For the text-containing cell, return its midpoint in (X, Y) coordinate format. 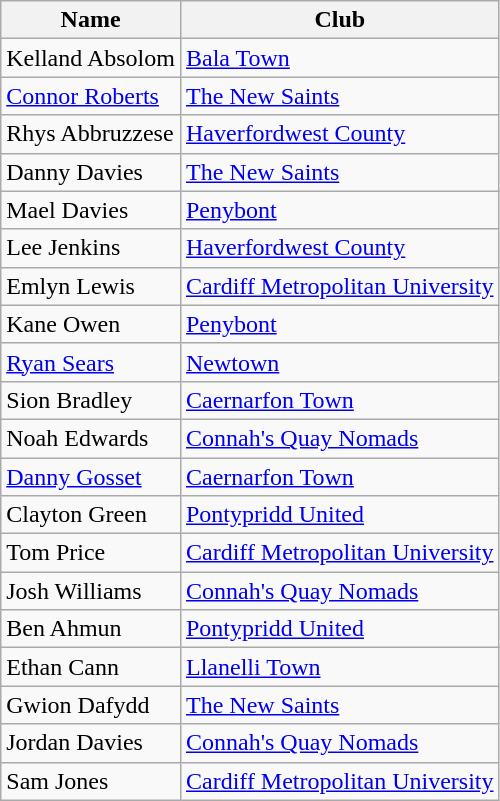
Bala Town (340, 58)
Kelland Absolom (91, 58)
Jordan Davies (91, 743)
Rhys Abbruzzese (91, 134)
Danny Gosset (91, 477)
Ben Ahmun (91, 629)
Mael Davies (91, 210)
Ryan Sears (91, 362)
Emlyn Lewis (91, 286)
Tom Price (91, 553)
Gwion Dafydd (91, 705)
Sion Bradley (91, 400)
Llanelli Town (340, 667)
Clayton Green (91, 515)
Kane Owen (91, 324)
Noah Edwards (91, 438)
Ethan Cann (91, 667)
Newtown (340, 362)
Lee Jenkins (91, 248)
Sam Jones (91, 781)
Club (340, 20)
Josh Williams (91, 591)
Name (91, 20)
Connor Roberts (91, 96)
Danny Davies (91, 172)
